Return the (X, Y) coordinate for the center point of the cell that contains the specified text.  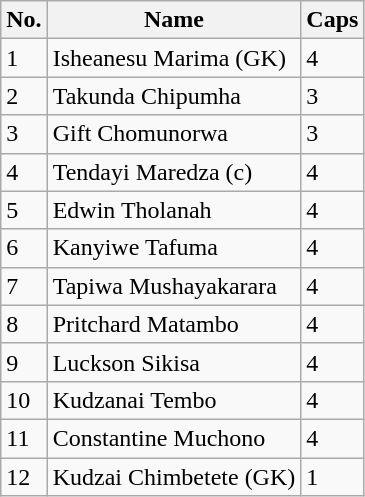
11 (24, 438)
Kudzai Chimbetete (GK) (174, 477)
Takunda Chipumha (174, 96)
Isheanesu Marima (GK) (174, 58)
8 (24, 324)
Luckson Sikisa (174, 362)
Edwin Tholanah (174, 210)
No. (24, 20)
Kudzanai Tembo (174, 400)
Gift Chomunorwa (174, 134)
Kanyiwe Tafuma (174, 248)
9 (24, 362)
5 (24, 210)
Pritchard Matambo (174, 324)
6 (24, 248)
Tapiwa Mushayakarara (174, 286)
10 (24, 400)
12 (24, 477)
Tendayi Maredza (c) (174, 172)
Name (174, 20)
2 (24, 96)
7 (24, 286)
Caps (332, 20)
Constantine Muchono (174, 438)
